Output the (x, y) coordinate of the center of the cell containing the given text.  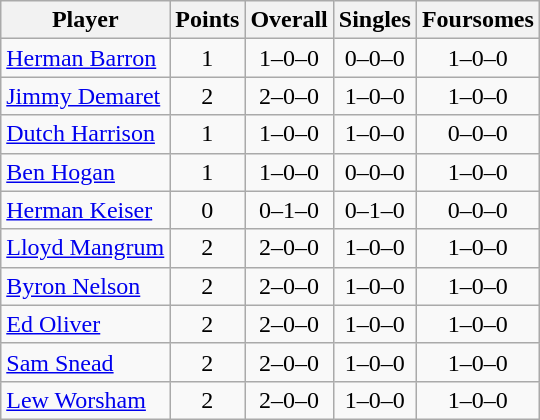
Lew Worsham (86, 400)
Ben Hogan (86, 172)
Dutch Harrison (86, 134)
Singles (374, 20)
Lloyd Mangrum (86, 248)
Ed Oliver (86, 324)
0 (208, 210)
Overall (289, 20)
Player (86, 20)
Foursomes (478, 20)
Sam Snead (86, 362)
Byron Nelson (86, 286)
Herman Keiser (86, 210)
Points (208, 20)
Jimmy Demaret (86, 96)
Herman Barron (86, 58)
